Find where the given text appears and provide that cell's center as (X, Y) coordinate. 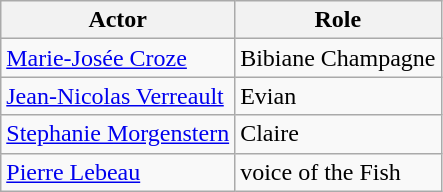
Pierre Lebeau (118, 172)
Bibiane Champagne (338, 58)
Marie-Josée Croze (118, 58)
Claire (338, 134)
Evian (338, 96)
Role (338, 20)
Stephanie Morgenstern (118, 134)
Actor (118, 20)
Jean-Nicolas Verreault (118, 96)
voice of the Fish (338, 172)
